Find where the given text appears and provide that cell's center as (X, Y) coordinate. 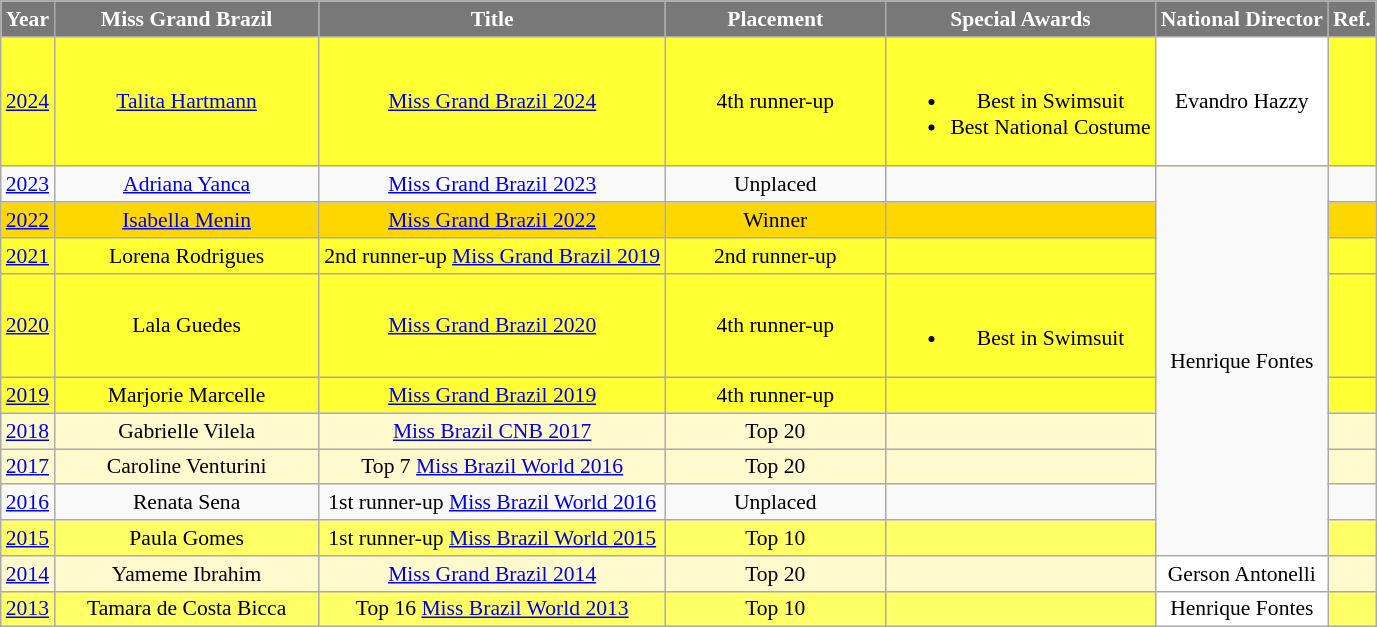
National Director (1242, 19)
Top 7 Miss Brazil World 2016 (492, 467)
Caroline Venturini (186, 467)
Year (28, 19)
2020 (28, 325)
2013 (28, 609)
Miss Grand Brazil (186, 19)
Winner (775, 220)
Miss Brazil CNB 2017 (492, 431)
2nd runner-up (775, 256)
Evandro Hazzy (1242, 102)
2016 (28, 503)
Paula Gomes (186, 538)
2021 (28, 256)
Best in Swimsuit (1020, 325)
Renata Sena (186, 503)
Miss Grand Brazil 2023 (492, 185)
Special Awards (1020, 19)
2015 (28, 538)
Miss Grand Brazil 2014 (492, 574)
Miss Grand Brazil 2024 (492, 102)
2019 (28, 396)
Marjorie Marcelle (186, 396)
2018 (28, 431)
Isabella Menin (186, 220)
2nd runner-up Miss Grand Brazil 2019 (492, 256)
Adriana Yanca (186, 185)
1st runner-up Miss Brazil World 2016 (492, 503)
Talita Hartmann (186, 102)
1st runner-up Miss Brazil World 2015 (492, 538)
Best in SwimsuitBest National Costume (1020, 102)
2022 (28, 220)
2023 (28, 185)
Yameme Ibrahim (186, 574)
2024 (28, 102)
2014 (28, 574)
Lorena Rodrigues (186, 256)
Miss Grand Brazil 2019 (492, 396)
Tamara de Costa Bicca (186, 609)
Title (492, 19)
Gabrielle Vilela (186, 431)
Miss Grand Brazil 2022 (492, 220)
Top 16 Miss Brazil World 2013 (492, 609)
Miss Grand Brazil 2020 (492, 325)
2017 (28, 467)
Ref. (1352, 19)
Gerson Antonelli (1242, 574)
Lala Guedes (186, 325)
Placement (775, 19)
